Detect which cell encompasses the target text, then output its [X, Y] center coordinate. 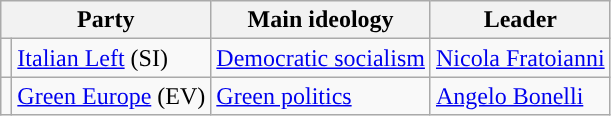
Angelo Bonelli [520, 96]
Leader [520, 20]
Nicola Fratoianni [520, 58]
Italian Left (SI) [112, 58]
Democratic socialism [321, 58]
Main ideology [321, 20]
Green Europe (EV) [112, 96]
Party [106, 20]
Green politics [321, 96]
